Pinpoint the cell where the given text exists, returning its (X, Y) midpoint coordinate. 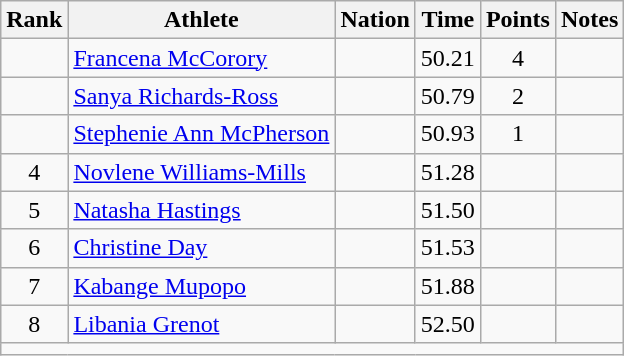
51.50 (448, 210)
Libania Grenot (202, 324)
Points (518, 20)
50.79 (448, 96)
Athlete (202, 20)
51.53 (448, 248)
50.93 (448, 134)
51.88 (448, 286)
Sanya Richards-Ross (202, 96)
1 (518, 134)
51.28 (448, 172)
8 (34, 324)
Christine Day (202, 248)
Notes (589, 20)
50.21 (448, 58)
Time (448, 20)
6 (34, 248)
Kabange Mupopo (202, 286)
Nation (375, 20)
Stephenie Ann McPherson (202, 134)
52.50 (448, 324)
Rank (34, 20)
Novlene Williams-Mills (202, 172)
2 (518, 96)
Francena McCorory (202, 58)
7 (34, 286)
5 (34, 210)
Natasha Hastings (202, 210)
